Identify which cell holds the provided text, then report its [X, Y] central coordinate. 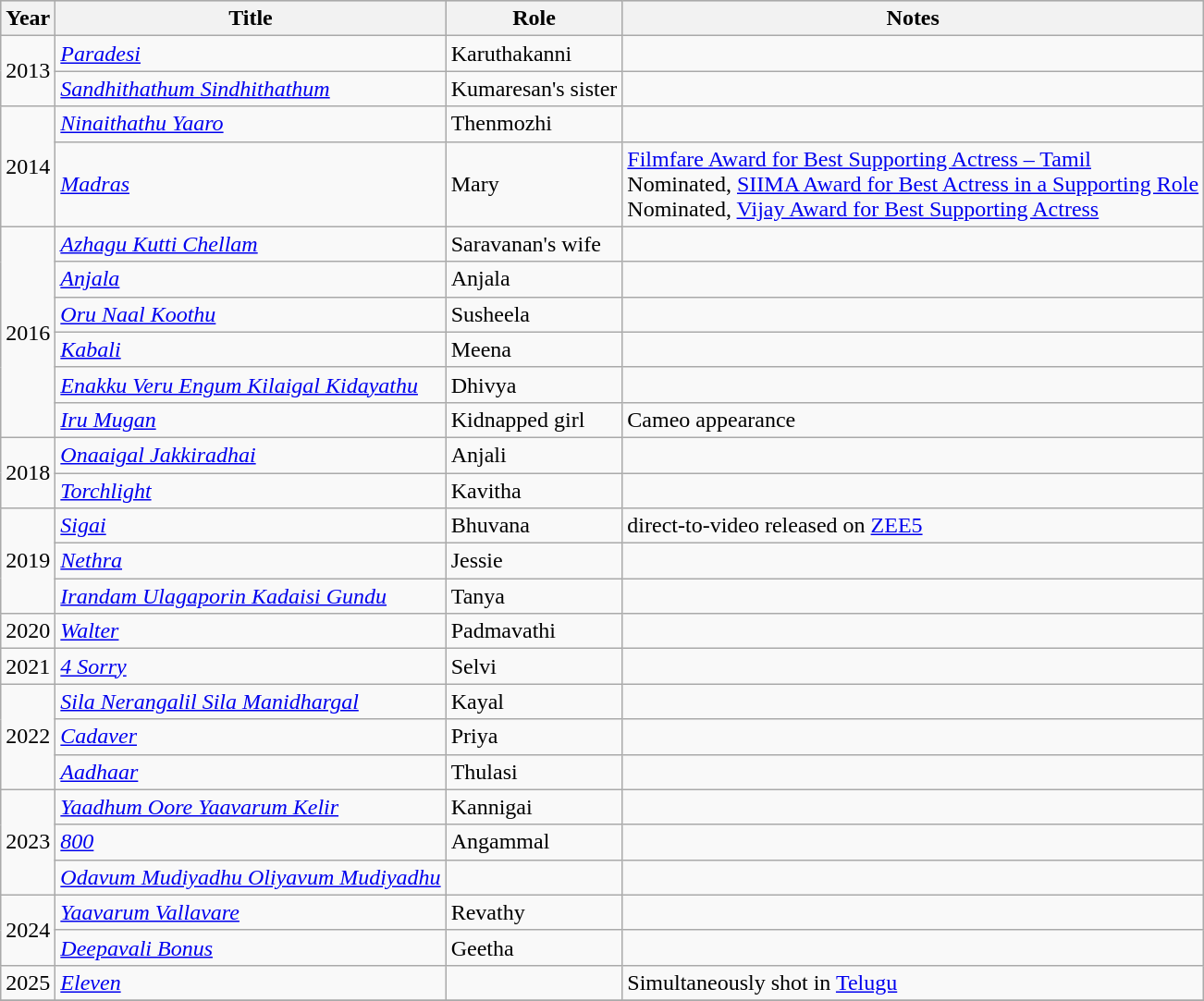
Simultaneously shot in Telugu [914, 983]
2013 [28, 71]
2022 [28, 737]
Title [251, 18]
2020 [28, 631]
Bhuvana [534, 526]
Year [28, 18]
Kayal [534, 702]
Priya [534, 737]
2021 [28, 666]
Paradesi [251, 54]
4 Sorry [251, 666]
2014 [28, 166]
direct-to-video released on ZEE5 [914, 526]
Mary [534, 184]
2024 [28, 930]
Notes [914, 18]
2018 [28, 472]
Eleven [251, 983]
Ninaithathu Yaaro [251, 124]
Kabali [251, 349]
Yaavarum Vallavare [251, 912]
Kannigai [534, 807]
Aadhaar [251, 772]
Geetha [534, 947]
Cadaver [251, 737]
Thulasi [534, 772]
Angammal [534, 842]
Thenmozhi [534, 124]
Kavitha [534, 491]
Sigai [251, 526]
Oru Naal Koothu [251, 314]
Kumaresan's sister [534, 89]
Madras [251, 184]
Role [534, 18]
Saravanan's wife [534, 244]
Susheela [534, 314]
Deepavali Bonus [251, 947]
Karuthakanni [534, 54]
Jessie [534, 561]
Sandhithathum Sindhithathum [251, 89]
Azhagu Kutti Chellam [251, 244]
Cameo appearance [914, 420]
800 [251, 842]
Odavum Mudiyadhu Oliyavum Mudiyadhu [251, 877]
Padmavathi [534, 631]
Irandam Ulagaporin Kadaisi Gundu [251, 596]
Iru Mugan [251, 420]
2019 [28, 561]
Anjali [534, 455]
Sila Nerangalil Sila Manidhargal [251, 702]
2023 [28, 842]
Revathy [534, 912]
Enakku Veru Engum Kilaigal Kidayathu [251, 385]
Yaadhum Oore Yaavarum Kelir [251, 807]
2016 [28, 332]
Meena [534, 349]
Nethra [251, 561]
Walter [251, 631]
Tanya [534, 596]
Torchlight [251, 491]
Dhivya [534, 385]
Onaaigal Jakkiradhai [251, 455]
2025 [28, 983]
Kidnapped girl [534, 420]
Selvi [534, 666]
